Detect which cell encompasses the target text, then output its (X, Y) center coordinate. 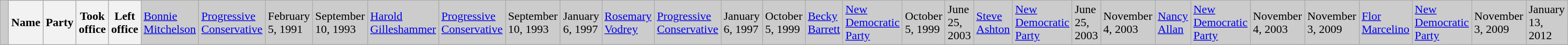
Took office (92, 23)
Becky Barrett (824, 23)
Left office (125, 23)
Bonnie Mitchelson (169, 23)
Flor Marcelino (1386, 23)
Steve Ashton (993, 23)
Name (26, 23)
Nancy Allan (1173, 23)
January 13, 2012 (1547, 23)
Harold Gilleshammer (403, 23)
February 5, 1991 (289, 23)
Party (60, 23)
Rosemary Vodrey (628, 23)
